For the text-containing cell, return its midpoint in [X, Y] coordinate format. 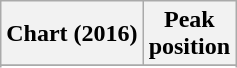
Peakposition [189, 34]
Chart (2016) [72, 34]
